Locate the cell with the specified text and output its (X, Y) center coordinate. 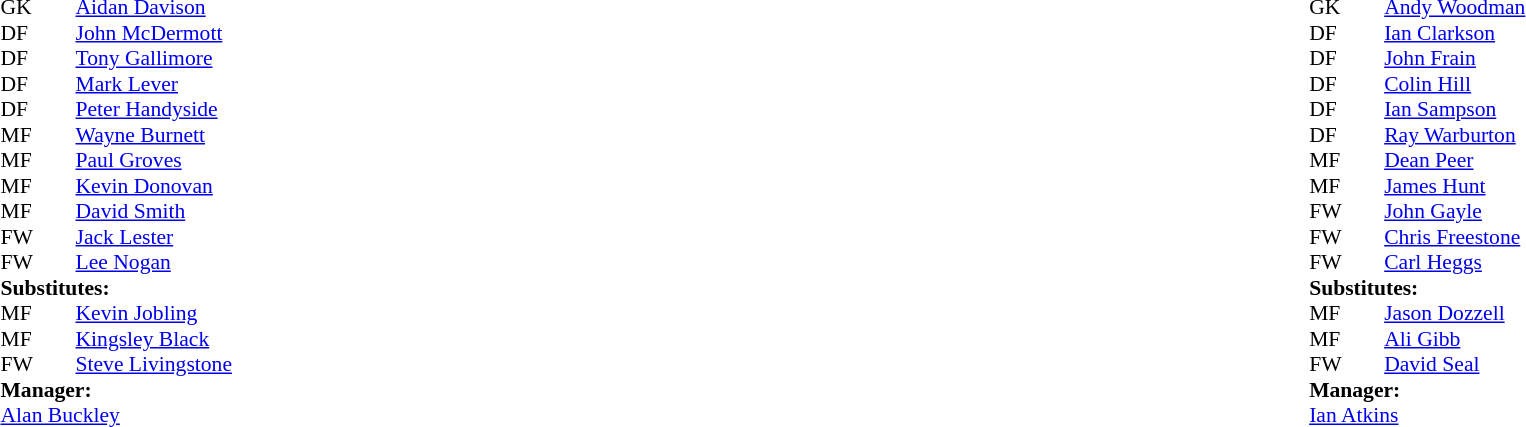
John Gayle (1454, 211)
Ian Sampson (1454, 109)
John Frain (1454, 59)
Tony Gallimore (154, 59)
Chris Freestone (1454, 237)
Wayne Burnett (154, 135)
Paul Groves (154, 161)
Ray Warburton (1454, 135)
Lee Nogan (154, 263)
Ali Gibb (1454, 339)
Ian Clarkson (1454, 33)
Jason Dozzell (1454, 313)
David Seal (1454, 365)
Steve Livingstone (154, 365)
John McDermott (154, 33)
Colin Hill (1454, 84)
James Hunt (1454, 186)
Peter Handyside (154, 109)
Carl Heggs (1454, 263)
Dean Peer (1454, 161)
Kevin Jobling (154, 313)
Mark Lever (154, 84)
Jack Lester (154, 237)
Kevin Donovan (154, 186)
David Smith (154, 211)
Kingsley Black (154, 339)
